Detect which cell encompasses the target text, then output its (x, y) center coordinate. 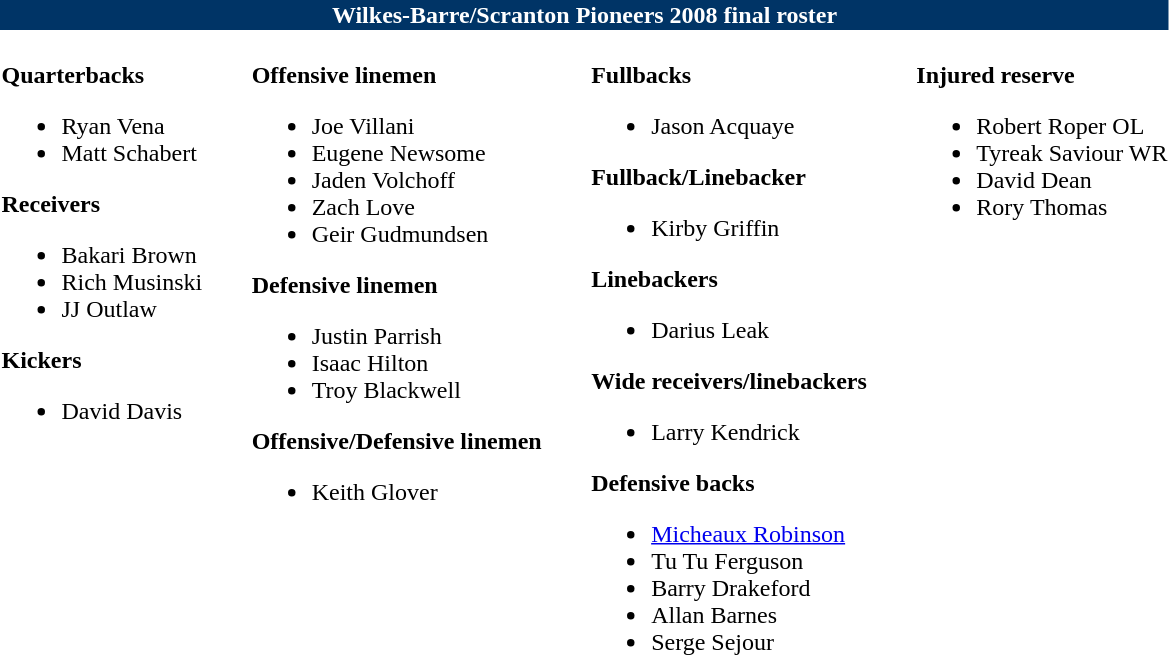
Wilkes-Barre/Scranton Pioneers 2008 final roster (584, 15)
